Output the (X, Y) coordinate of the center of the cell containing the given text.  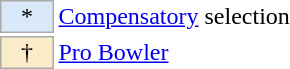
† (27, 52)
* (27, 16)
